Capture the cell that displays the provided text and extract its [x, y] central coordinate. 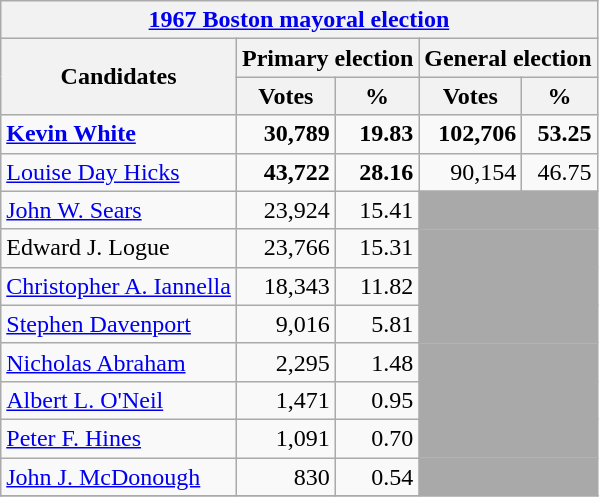
0.70 [376, 438]
Louise Day Hicks [119, 172]
23,766 [286, 248]
23,924 [286, 210]
Stephen Davenport [119, 324]
90,154 [470, 172]
9,016 [286, 324]
28.16 [376, 172]
2,295 [286, 362]
John W. Sears [119, 210]
Peter F. Hines [119, 438]
46.75 [560, 172]
15.31 [376, 248]
30,789 [286, 134]
5.81 [376, 324]
1,471 [286, 400]
Christopher A. Iannella [119, 286]
Candidates [119, 77]
Primary election [327, 58]
0.95 [376, 400]
Edward J. Logue [119, 248]
Kevin White [119, 134]
Nicholas Abraham [119, 362]
18,343 [286, 286]
0.54 [376, 477]
1.48 [376, 362]
11.82 [376, 286]
19.83 [376, 134]
15.41 [376, 210]
102,706 [470, 134]
General election [508, 58]
830 [286, 477]
53.25 [560, 134]
1,091 [286, 438]
43,722 [286, 172]
Albert L. O'Neil [119, 400]
1967 Boston mayoral election [299, 20]
John J. McDonough [119, 477]
